Locate the cell with the specified text and output its (X, Y) center coordinate. 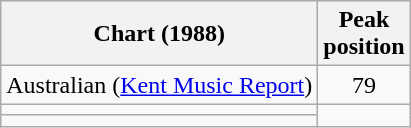
79 (364, 85)
Australian (Kent Music Report) (160, 85)
Peakposition (364, 34)
Chart (1988) (160, 34)
